From the cell containing the given text, extract its center point as [X, Y] coordinate. 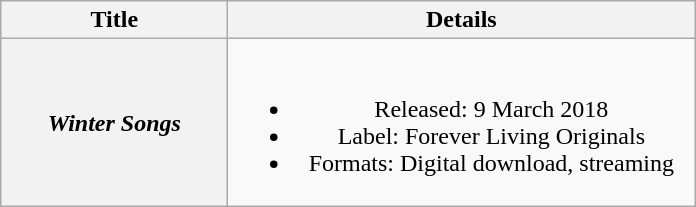
Winter Songs [114, 122]
Title [114, 20]
Details [462, 20]
Released: 9 March 2018Label: Forever Living OriginalsFormats: Digital download, streaming [462, 122]
